Output the (x, y) coordinate of the center of the cell containing the given text.  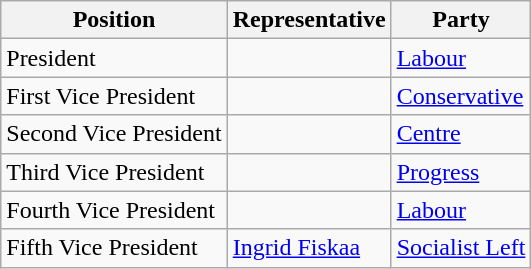
Centre (461, 134)
Fifth Vice President (114, 248)
Socialist Left (461, 248)
First Vice President (114, 96)
Representative (309, 20)
President (114, 58)
Second Vice President (114, 134)
Party (461, 20)
Conservative (461, 96)
Ingrid Fiskaa (309, 248)
Fourth Vice President (114, 210)
Third Vice President (114, 172)
Progress (461, 172)
Position (114, 20)
